Capture the cell that displays the provided text and extract its [X, Y] central coordinate. 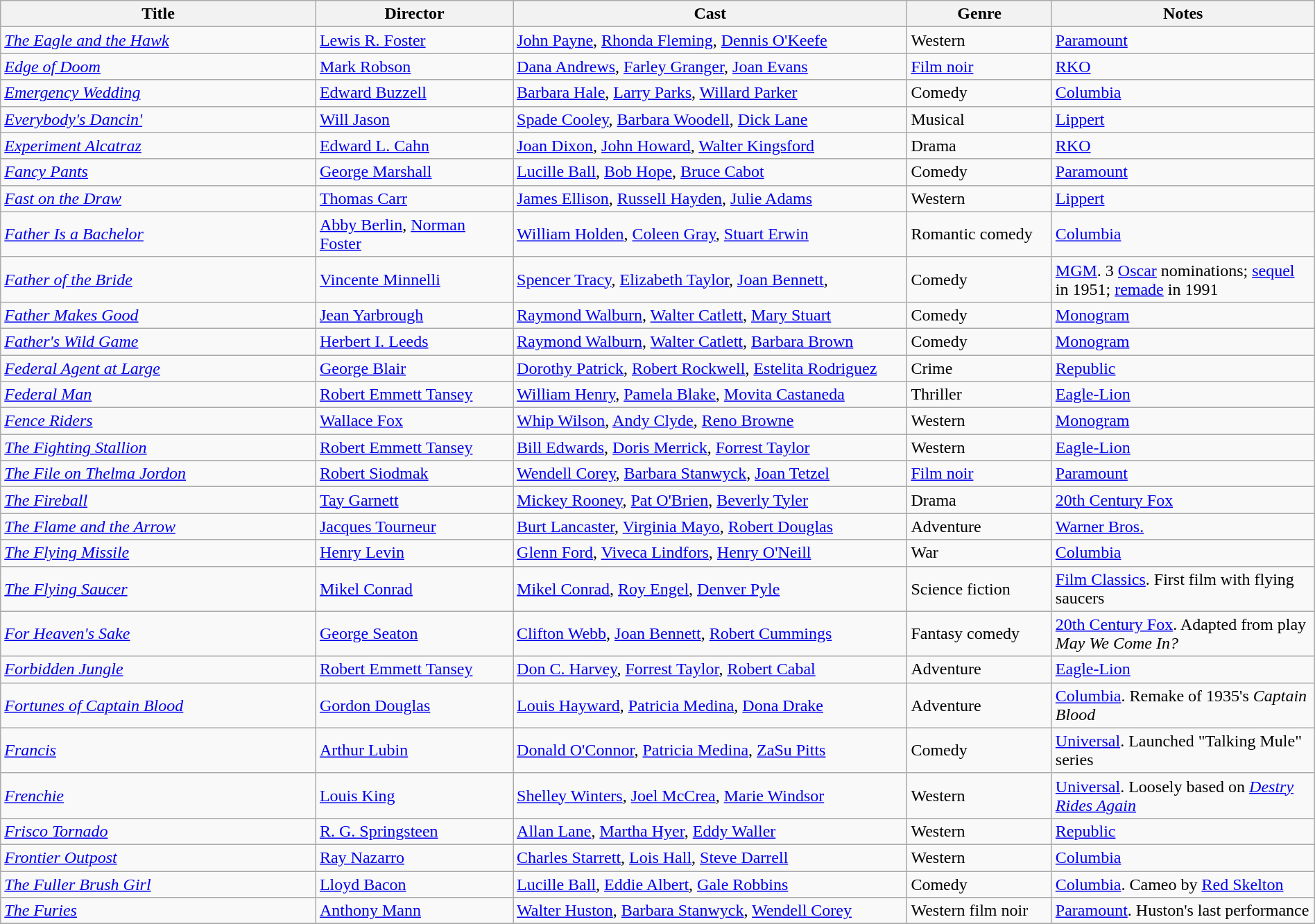
Louis King [414, 795]
Director [414, 14]
The Furies [158, 911]
Father Is a Bachelor [158, 234]
Crime [979, 368]
Fantasy comedy [979, 634]
Everybody's Dancin' [158, 119]
Frisco Tornado [158, 831]
Anthony Mann [414, 911]
Lewis R. Foster [414, 40]
Edge of Doom [158, 67]
Title [158, 14]
Wallace Fox [414, 421]
The Flying Missile [158, 553]
Fence Riders [158, 421]
James Ellison, Russell Hayden, Julie Adams [710, 198]
The Fireball [158, 500]
Spencer Tracy, Elizabeth Taylor, Joan Bennett, [710, 279]
Raymond Walburn, Walter Catlett, Mary Stuart [710, 315]
Father's Wild Game [158, 341]
20th Century Fox [1183, 500]
Warner Bros. [1183, 527]
Experiment Alcatraz [158, 146]
Mikel Conrad, Roy Engel, Denver Pyle [710, 588]
Fancy Pants [158, 172]
Paramount. Huston's last performance [1183, 911]
Spade Cooley, Barbara Woodell, Dick Lane [710, 119]
Lloyd Bacon [414, 884]
Western film noir [979, 911]
Father of the Bride [158, 279]
George Seaton [414, 634]
Notes [1183, 14]
John Payne, Rhonda Fleming, Dennis O'Keefe [710, 40]
Thomas Carr [414, 198]
Robert Siodmak [414, 474]
Science fiction [979, 588]
Mark Robson [414, 67]
Bill Edwards, Doris Merrick, Forrest Taylor [710, 447]
Shelley Winters, Joel McCrea, Marie Windsor [710, 795]
Federal Man [158, 395]
Columbia. Remake of 1935's Captain Blood [1183, 705]
Henry Levin [414, 553]
Lucille Ball, Eddie Albert, Gale Robbins [710, 884]
Louis Hayward, Patricia Medina, Dona Drake [710, 705]
Clifton Webb, Joan Bennett, Robert Cummings [710, 634]
Edward Buzzell [414, 93]
Fast on the Draw [158, 198]
20th Century Fox. Adapted from play May We Come In? [1183, 634]
Dana Andrews, Farley Granger, Joan Evans [710, 67]
The File on Thelma Jordon [158, 474]
Vincente Minnelli [414, 279]
Genre [979, 14]
William Henry, Pamela Blake, Movita Castaneda [710, 395]
Barbara Hale, Larry Parks, Willard Parker [710, 93]
Burt Lancaster, Virginia Mayo, Robert Douglas [710, 527]
Columbia. Cameo by Red Skelton [1183, 884]
Donald O'Connor, Patricia Medina, ZaSu Pitts [710, 751]
Romantic comedy [979, 234]
Gordon Douglas [414, 705]
Abby Berlin, Norman Foster [414, 234]
Jacques Tourneur [414, 527]
Musical [979, 119]
Dorothy Patrick, Robert Rockwell, Estelita Rodriguez [710, 368]
Wendell Corey, Barbara Stanwyck, Joan Tetzel [710, 474]
Mikel Conrad [414, 588]
Whip Wilson, Andy Clyde, Reno Browne [710, 421]
The Flame and the Arrow [158, 527]
The Fuller Brush Girl [158, 884]
Jean Yarbrough [414, 315]
Joan Dixon, John Howard, Walter Kingsford [710, 146]
Herbert I. Leeds [414, 341]
War [979, 553]
Thriller [979, 395]
Charles Starrett, Lois Hall, Steve Darrell [710, 857]
William Holden, Coleen Gray, Stuart Erwin [710, 234]
Walter Huston, Barbara Stanwyck, Wendell Corey [710, 911]
For Heaven's Sake [158, 634]
Emergency Wedding [158, 93]
Francis [158, 751]
Edward L. Cahn [414, 146]
Lucille Ball, Bob Hope, Bruce Cabot [710, 172]
Allan Lane, Martha Hyer, Eddy Waller [710, 831]
MGM. 3 Oscar nominations; sequel in 1951; remade in 1991 [1183, 279]
Will Jason [414, 119]
Tay Garnett [414, 500]
Forbidden Jungle [158, 669]
The Fighting Stallion [158, 447]
The Flying Saucer [158, 588]
Don C. Harvey, Forrest Taylor, Robert Cabal [710, 669]
Universal. Launched "Talking Mule" series [1183, 751]
George Marshall [414, 172]
Father Makes Good [158, 315]
The Eagle and the Hawk [158, 40]
Ray Nazarro [414, 857]
Glenn Ford, Viveca Lindfors, Henry O'Neill [710, 553]
Arthur Lubin [414, 751]
Frenchie [158, 795]
George Blair [414, 368]
Cast [710, 14]
Raymond Walburn, Walter Catlett, Barbara Brown [710, 341]
Federal Agent at Large [158, 368]
Frontier Outpost [158, 857]
Universal. Loosely based on Destry Rides Again [1183, 795]
Film Classics. First film with flying saucers [1183, 588]
R. G. Springsteen [414, 831]
Mickey Rooney, Pat O'Brien, Beverly Tyler [710, 500]
Fortunes of Captain Blood [158, 705]
